Provide the [x, y] coordinate of the cell's center where the given text is located.  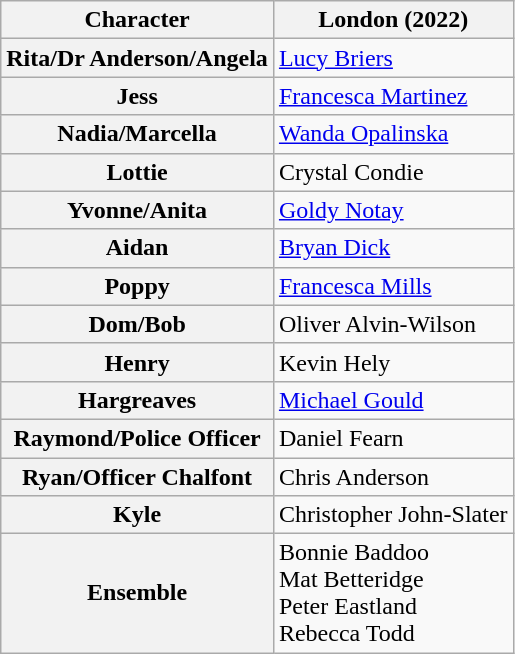
Oliver Alvin-Wilson [393, 324]
Henry [138, 362]
Crystal Condie [393, 172]
Poppy [138, 286]
Rita/Dr Anderson/Angela [138, 58]
Yvonne/Anita [138, 210]
Character [138, 20]
Goldy Notay [393, 210]
Bonnie BaddooMat BetteridgePeter EastlandRebecca Todd [393, 594]
Hargreaves [138, 400]
Bryan Dick [393, 248]
Lottie [138, 172]
Christopher John-Slater [393, 515]
Dom/Bob [138, 324]
London (2022) [393, 20]
Nadia/Marcella [138, 134]
Chris Anderson [393, 477]
Francesca Martinez [393, 96]
Ensemble [138, 594]
Wanda Opalinska [393, 134]
Michael Gould [393, 400]
Jess [138, 96]
Lucy Briers [393, 58]
Francesca Mills [393, 286]
Kevin Hely [393, 362]
Kyle [138, 515]
Ryan/Officer Chalfont [138, 477]
Aidan [138, 248]
Daniel Fearn [393, 438]
Raymond/Police Officer [138, 438]
